Locate the cell with the specified text and output its (X, Y) center coordinate. 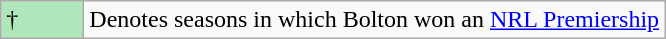
Denotes seasons in which Bolton won an NRL Premiership (374, 20)
† (42, 20)
